Locate the cell with the specified text and output its [x, y] center coordinate. 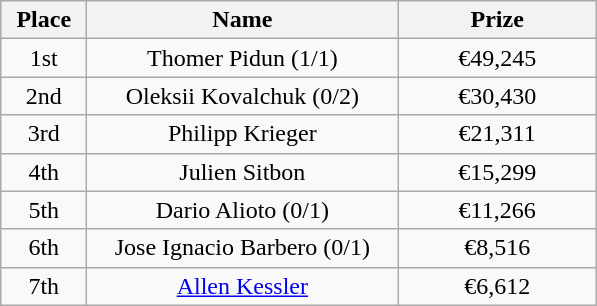
3rd [44, 134]
Thomer Pidun (1/1) [242, 58]
Dario Alioto (0/1) [242, 210]
Jose Ignacio Barbero (0/1) [242, 248]
€15,299 [498, 172]
Allen Kessler [242, 286]
Place [44, 20]
Oleksii Kovalchuk (0/2) [242, 96]
€6,612 [498, 286]
Prize [498, 20]
Philipp Krieger [242, 134]
Name [242, 20]
€11,266 [498, 210]
5th [44, 210]
6th [44, 248]
2nd [44, 96]
€21,311 [498, 134]
4th [44, 172]
Julien Sitbon [242, 172]
1st [44, 58]
€30,430 [498, 96]
7th [44, 286]
€49,245 [498, 58]
€8,516 [498, 248]
